Locate the cell with the specified text and output its [x, y] center coordinate. 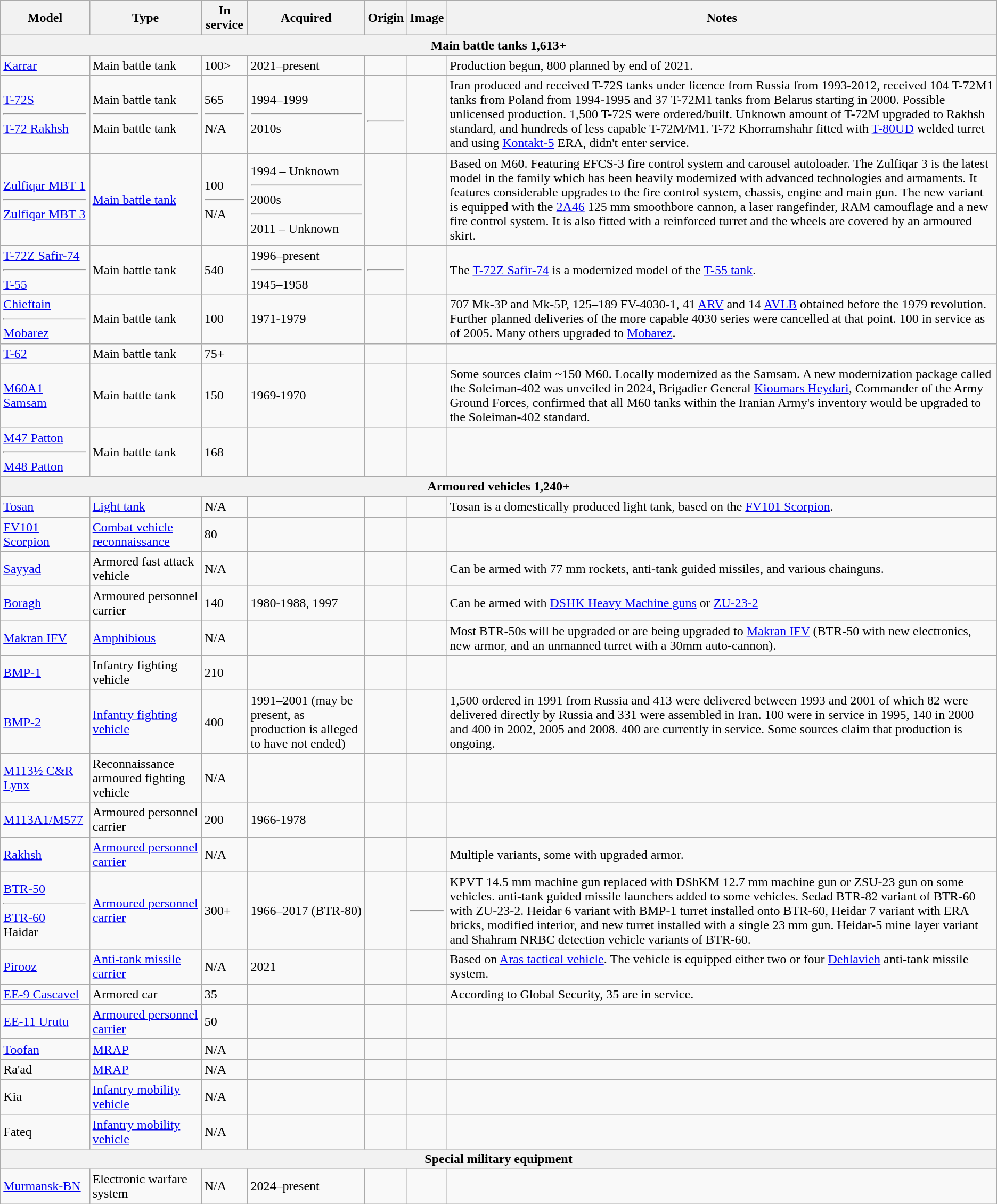
35 [225, 994]
100N/A [225, 199]
M47 PattonM48 Patton [45, 452]
T-72Z Safir-74 T-55 [45, 270]
400 [225, 722]
Main battle tanks 1,613+ [498, 45]
Murmansk-BN [45, 1186]
1980-1988, 1997 [306, 604]
Based on Aras tactical vehicle. The vehicle is equipped either two or four Dehlavieh anti-tank missile system. [722, 967]
Makran IFV [45, 638]
Acquired [306, 18]
BMP-2 [45, 722]
M113½ C&R Lynx [45, 778]
80 [225, 534]
1969-1970 [306, 395]
Rakhsh [45, 854]
Tosan [45, 506]
Zulfiqar MBT 1 Zulfiqar MBT 3 [45, 199]
1966–2017 (BTR-80) [306, 911]
150 [225, 395]
BMP-1 [45, 673]
540 [225, 270]
Production begun, 800 planned by end of 2021. [722, 65]
100 [225, 319]
Multiple variants, some with upgraded armor. [722, 854]
FV101 Scorpion [45, 534]
168 [225, 452]
Boragh [45, 604]
According to Global Security, 35 are in service. [722, 994]
Pirooz [45, 967]
1994–1999 2010s [306, 114]
BTR-50BTR-60Haidar [45, 911]
200 [225, 820]
Kia [45, 1097]
Type [145, 18]
Special military equipment [498, 1159]
Notes [722, 18]
Main battle tank Main battle tank [145, 114]
Light tank [145, 506]
EE-9 Cascavel [45, 994]
Fateq [45, 1131]
Karrar [45, 65]
Armoured vehicles 1,240+ [498, 486]
100> [225, 65]
Tosan is a domestically produced light tank, based on the FV101 Scorpion. [722, 506]
M113A1/M577 [45, 820]
Reconnaissance armoured fighting vehicle [145, 778]
Ra'ad [45, 1069]
2021 [306, 967]
Electronic warfare system [145, 1186]
Combat vehicle reconnaissance [145, 534]
Origin [386, 18]
1996–present 1945–1958 [306, 270]
Toofan [45, 1049]
75+ [225, 354]
Armored fast attack vehicle [145, 569]
Amphibious [145, 638]
M60A1 Samsam [45, 395]
Can be armed with DSHK Heavy Machine guns or ZU-23-2 [722, 604]
EE-11 Urutu [45, 1021]
2024–present [306, 1186]
50 [225, 1021]
Sayyad [45, 569]
1971-1979 [306, 319]
Model [45, 18]
The T-72Z Safir-74 is a modernized model of the T-55 tank. [722, 270]
Armored car [145, 994]
565 N/A [225, 114]
T-72S T-72 Rakhsh [45, 114]
2021–present [306, 65]
Can be armed with 77 mm rockets, anti-tank guided missiles, and various chainguns. [722, 569]
T-62 [45, 354]
In service [225, 18]
210 [225, 673]
1966-1978 [306, 820]
1994 – Unknown 2000s 2011 – Unknown [306, 199]
Chieftain Mobarez [45, 319]
Image [427, 18]
1991–2001 (may be present, as production is alleged to have not ended) [306, 722]
300+ [225, 911]
140 [225, 604]
Anti-tank missile carrier [145, 967]
